Find where the given text appears and provide that cell's center as (x, y) coordinate. 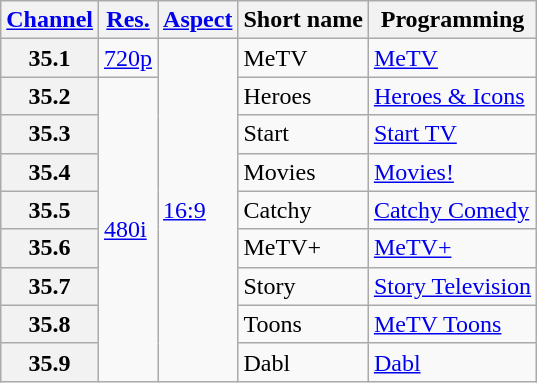
Movies (303, 172)
Catchy Comedy (452, 210)
Res. (128, 20)
Aspect (198, 20)
35.7 (50, 286)
35.3 (50, 134)
Heroes & Icons (452, 96)
Short name (303, 20)
MeTV Toons (452, 324)
35.6 (50, 248)
35.2 (50, 96)
Programming (452, 20)
480i (128, 229)
Movies! (452, 172)
Start (303, 134)
35.1 (50, 58)
Heroes (303, 96)
35.4 (50, 172)
Catchy (303, 210)
16:9 (198, 210)
Toons (303, 324)
35.5 (50, 210)
Channel (50, 20)
Story Television (452, 286)
720p (128, 58)
35.9 (50, 362)
Story (303, 286)
Start TV (452, 134)
35.8 (50, 324)
